Detect which cell encompasses the target text, then output its (x, y) center coordinate. 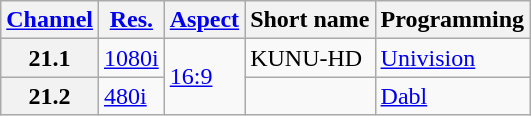
21.2 (50, 96)
16:9 (204, 77)
Aspect (204, 20)
Programming (452, 20)
1080i (132, 58)
21.1 (50, 58)
Dabl (452, 96)
Channel (50, 20)
Univision (452, 58)
KUNU-HD (310, 58)
Short name (310, 20)
480i (132, 96)
Res. (132, 20)
